Return the (x, y) coordinate for the center point of the cell that contains the specified text.  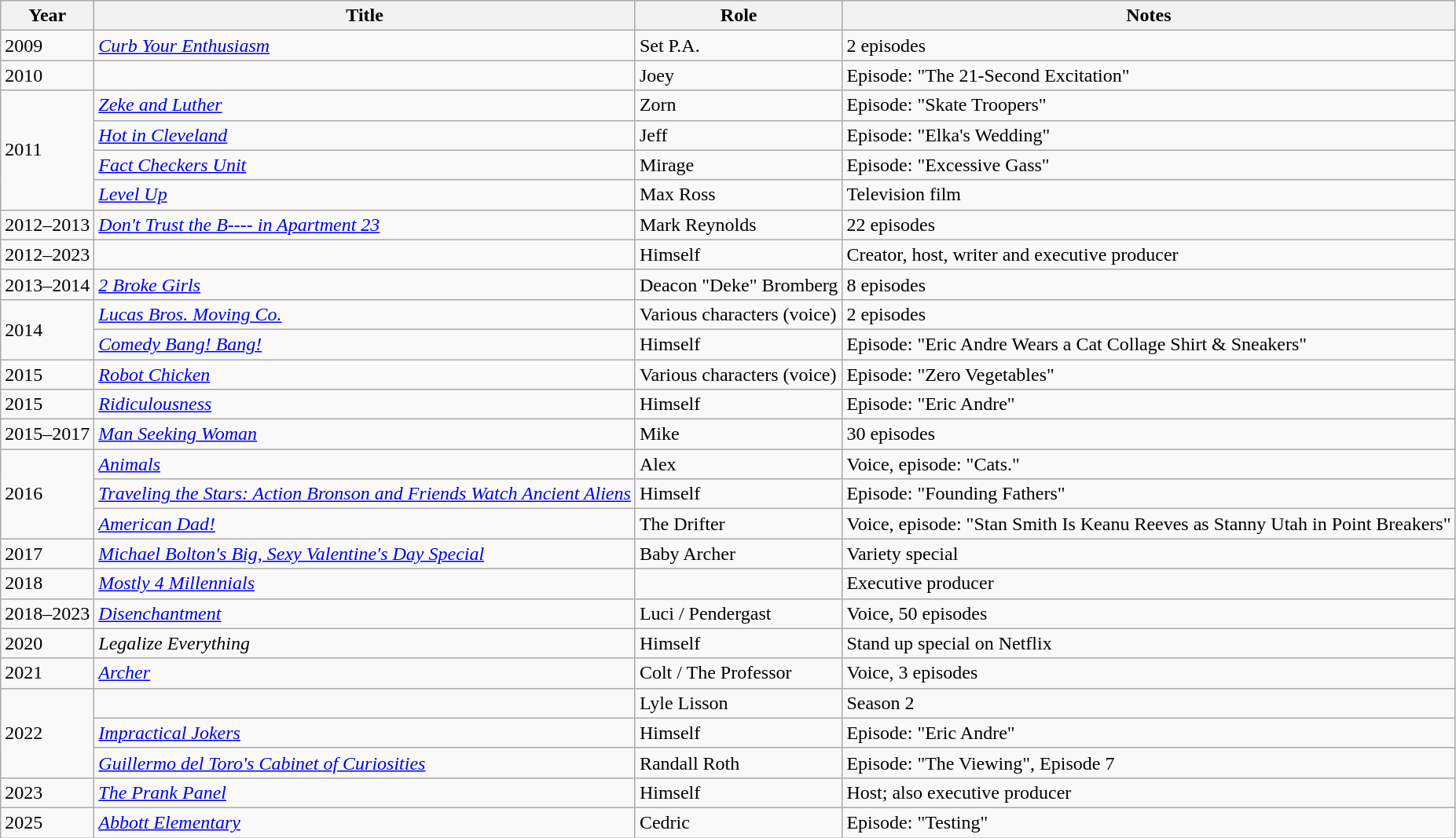
Legalize Everything (365, 643)
2011 (47, 150)
Impractical Jokers (365, 733)
Lyle Lisson (739, 703)
Mirage (739, 165)
Creator, host, writer and executive producer (1149, 254)
2025 (47, 822)
Guillermo del Toro's Cabinet of Curiosities (365, 763)
8 episodes (1149, 284)
Robot Chicken (365, 375)
Randall Roth (739, 763)
2018 (47, 584)
Executive producer (1149, 584)
Episode: "Eric Andre Wears a Cat Collage Shirt & Sneakers" (1149, 344)
2018–2023 (47, 613)
30 episodes (1149, 434)
2015–2017 (47, 434)
Season 2 (1149, 703)
Fact Checkers Unit (365, 165)
Level Up (365, 195)
The Drifter (739, 524)
Host; also executive producer (1149, 792)
2023 (47, 792)
2012–2023 (47, 254)
Role (739, 16)
Zeke and Luther (365, 105)
2017 (47, 554)
Animals (365, 464)
Set P.A. (739, 46)
Episode: "Founding Fathers" (1149, 494)
Episode: "Zero Vegetables" (1149, 375)
Episode: "The Viewing", Episode 7 (1149, 763)
Mostly 4 Millennials (365, 584)
Voice, episode: "Stan Smith Is Keanu Reeves as Stanny Utah in Point Breakers" (1149, 524)
Alex (739, 464)
Hot in Cleveland (365, 135)
Notes (1149, 16)
Stand up special on Netflix (1149, 643)
Jeff (739, 135)
Deacon "Deke" Bromberg (739, 284)
Don't Trust the B---- in Apartment 23 (365, 225)
2021 (47, 673)
Baby Archer (739, 554)
The Prank Panel (365, 792)
Year (47, 16)
Episode: "Testing" (1149, 822)
Colt / The Professor (739, 673)
Voice, episode: "Cats." (1149, 464)
Voice, 50 episodes (1149, 613)
Title (365, 16)
Curb Your Enthusiasm (365, 46)
Variety special (1149, 554)
Mike (739, 434)
Zorn (739, 105)
2020 (47, 643)
2 Broke Girls (365, 284)
Lucas Bros. Moving Co. (365, 314)
Abbott Elementary (365, 822)
Disenchantment (365, 613)
Ridiculousness (365, 404)
Episode: "The 21-Second Excitation" (1149, 75)
Mark Reynolds (739, 225)
2014 (47, 329)
2012–2013 (47, 225)
Joey (739, 75)
2010 (47, 75)
22 episodes (1149, 225)
Archer (365, 673)
Comedy Bang! Bang! (365, 344)
Cedric (739, 822)
Episode: "Elka's Wedding" (1149, 135)
Episode: "Skate Troopers" (1149, 105)
Michael Bolton's Big, Sexy Valentine's Day Special (365, 554)
2013–2014 (47, 284)
2022 (47, 733)
2016 (47, 494)
Television film (1149, 195)
Traveling the Stars: Action Bronson and Friends Watch Ancient Aliens (365, 494)
Voice, 3 episodes (1149, 673)
Luci / Pendergast (739, 613)
2009 (47, 46)
Man Seeking Woman (365, 434)
Episode: "Excessive Gass" (1149, 165)
American Dad! (365, 524)
Max Ross (739, 195)
